From the cell containing the given text, extract its center point as [x, y] coordinate. 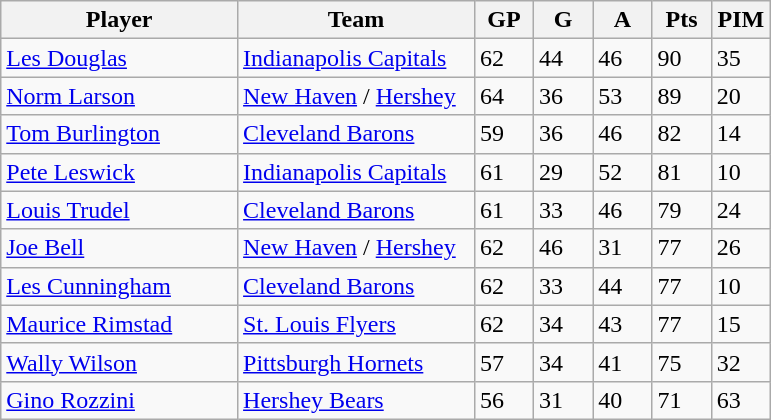
Les Douglas [120, 58]
59 [504, 134]
79 [682, 210]
St. Louis Flyers [356, 324]
71 [682, 400]
29 [564, 172]
G [564, 20]
32 [740, 362]
Maurice Rimstad [120, 324]
Les Cunningham [120, 286]
Team [356, 20]
81 [682, 172]
89 [682, 96]
Gino Rozzini [120, 400]
GP [504, 20]
Norm Larson [120, 96]
40 [622, 400]
Joe Bell [120, 248]
PIM [740, 20]
64 [504, 96]
75 [682, 362]
52 [622, 172]
41 [622, 362]
35 [740, 58]
20 [740, 96]
24 [740, 210]
90 [682, 58]
63 [740, 400]
Player [120, 20]
Hershey Bears [356, 400]
Tom Burlington [120, 134]
56 [504, 400]
Louis Trudel [120, 210]
53 [622, 96]
15 [740, 324]
Pete Leswick [120, 172]
43 [622, 324]
57 [504, 362]
26 [740, 248]
Pts [682, 20]
Pittsburgh Hornets [356, 362]
Wally Wilson [120, 362]
82 [682, 134]
A [622, 20]
14 [740, 134]
